Output the (X, Y) coordinate of the center of the cell containing the given text.  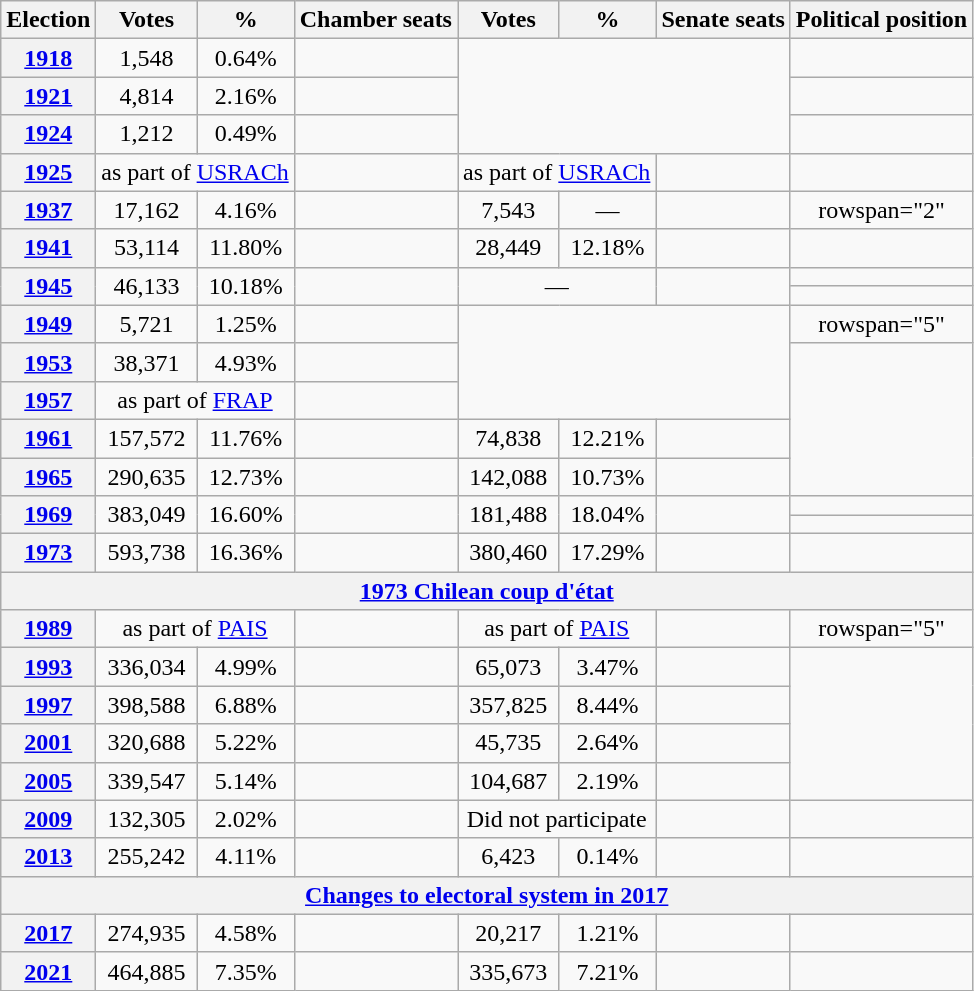
8.44% (608, 705)
5.22% (246, 743)
5,721 (146, 324)
1945 (48, 286)
3.47% (608, 667)
7.35% (246, 971)
1,548 (146, 58)
357,825 (508, 705)
Election (48, 20)
4.93% (246, 362)
7.21% (608, 971)
10.73% (608, 477)
6,423 (508, 857)
181,488 (508, 515)
16.36% (246, 553)
1953 (48, 362)
1989 (48, 629)
Senate seats (723, 20)
2017 (48, 933)
2021 (48, 971)
Chamber seats (376, 20)
12.21% (608, 438)
28,449 (508, 248)
339,547 (146, 781)
132,305 (146, 819)
18.04% (608, 515)
17,162 (146, 210)
1997 (48, 705)
335,673 (508, 971)
2013 (48, 857)
1969 (48, 515)
1921 (48, 96)
4.11% (246, 857)
11.76% (246, 438)
1924 (48, 134)
rowspan="2" (881, 210)
1.21% (608, 933)
104,687 (508, 781)
142,088 (508, 477)
2.64% (608, 743)
53,114 (146, 248)
1918 (48, 58)
38,371 (146, 362)
2005 (48, 781)
1,212 (146, 134)
12.18% (608, 248)
1949 (48, 324)
4,814 (146, 96)
157,572 (146, 438)
65,073 (508, 667)
320,688 (146, 743)
20,217 (508, 933)
0.14% (608, 857)
11.80% (246, 248)
4.99% (246, 667)
274,935 (146, 933)
0.49% (246, 134)
398,588 (146, 705)
336,034 (146, 667)
383,049 (146, 515)
17.29% (608, 553)
1937 (48, 210)
2.16% (246, 96)
2009 (48, 819)
Did not participate (557, 819)
Political position (881, 20)
290,635 (146, 477)
1925 (48, 172)
1941 (48, 248)
12.73% (246, 477)
1.25% (246, 324)
45,735 (508, 743)
2001 (48, 743)
6.88% (246, 705)
7,543 (508, 210)
1961 (48, 438)
464,885 (146, 971)
593,738 (146, 553)
as part of FRAP (195, 400)
380,460 (508, 553)
255,242 (146, 857)
2.19% (608, 781)
4.16% (246, 210)
1957 (48, 400)
1973 (48, 553)
5.14% (246, 781)
2.02% (246, 819)
46,133 (146, 286)
Changes to electoral system in 2017 (487, 895)
1973 Chilean coup d'état (487, 591)
0.64% (246, 58)
74,838 (508, 438)
1965 (48, 477)
1993 (48, 667)
16.60% (246, 515)
10.18% (246, 286)
4.58% (246, 933)
